From the cell containing the given text, extract its center point as (X, Y) coordinate. 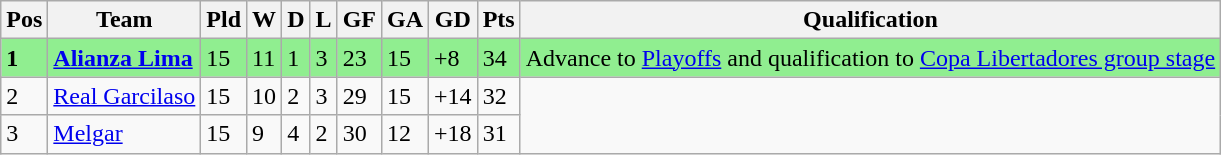
23 (359, 58)
D (296, 20)
32 (498, 96)
4 (296, 134)
GF (359, 20)
+8 (454, 58)
Pts (498, 20)
Advance to Playoffs and qualification to Copa Libertadores group stage (870, 58)
Melgar (124, 134)
30 (359, 134)
+18 (454, 134)
10 (264, 96)
11 (264, 58)
9 (264, 134)
29 (359, 96)
GD (454, 20)
12 (404, 134)
Real Garcilaso (124, 96)
+14 (454, 96)
31 (498, 134)
Team (124, 20)
GA (404, 20)
Qualification (870, 20)
W (264, 20)
Alianza Lima (124, 58)
L (324, 20)
Pos (24, 20)
Pld (224, 20)
34 (498, 58)
